Search for the cell housing the specified text and yield its [X, Y] center coordinate. 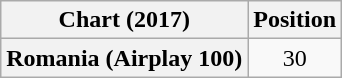
Chart (2017) [124, 20]
Romania (Airplay 100) [124, 58]
Position [295, 20]
30 [295, 58]
